Output the (X, Y) coordinate of the center of the cell containing the given text.  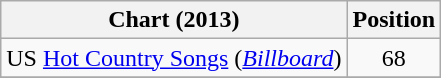
US Hot Country Songs (Billboard) (174, 58)
Chart (2013) (174, 20)
68 (394, 58)
Position (394, 20)
